Locate the cell with the specified text and output its (x, y) center coordinate. 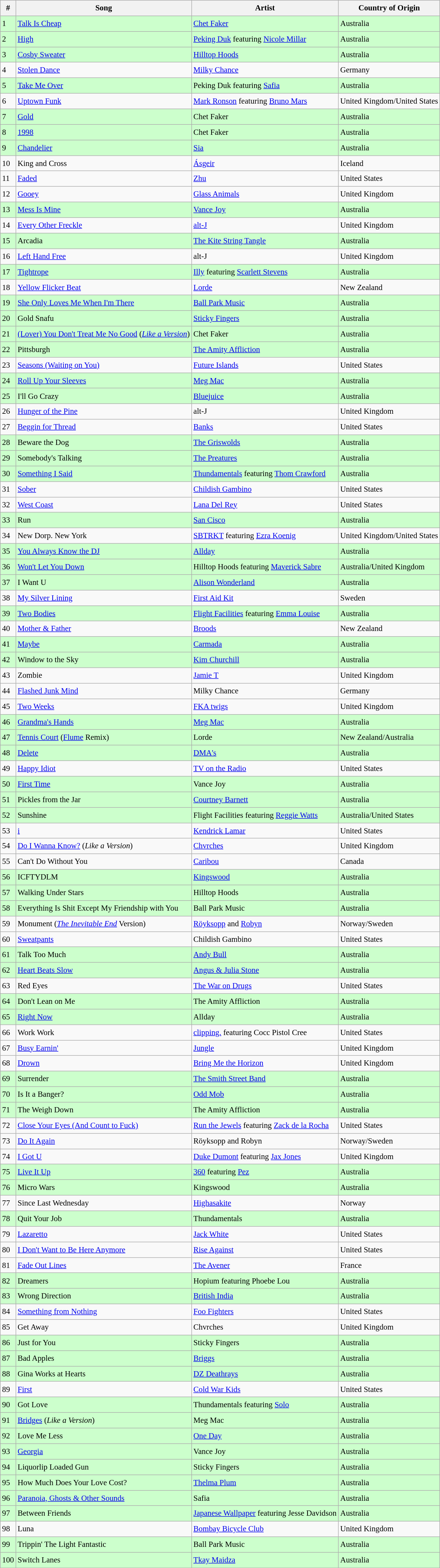
53 (8, 831)
Fade Out Lines (104, 1265)
89 (8, 1390)
88 (8, 1374)
12 (8, 194)
Roll Up Your Sleeves (104, 380)
Just for You (104, 1343)
The Kite String Tangle (265, 241)
43 (8, 676)
Busy Earnin' (104, 1048)
Dreamers (104, 1281)
62 (8, 970)
Micro Wars (104, 1188)
26 (8, 412)
Peking Duk featuring Nicole Millar (265, 40)
San Cisco (265, 520)
Gina Works at Hearts (104, 1374)
Alison Wonderland (265, 582)
DMA's (265, 753)
28 (8, 443)
Pickles from the Jar (104, 800)
14 (8, 225)
Rise Against (265, 1250)
11 (8, 179)
93 (8, 1451)
Every Other Freckle (104, 225)
37 (8, 582)
Happy Idiot (104, 769)
66 (8, 1033)
Take Me Over (104, 86)
Get Away (104, 1327)
59 (8, 924)
29 (8, 458)
I'll Go Crazy (104, 396)
50 (8, 784)
77 (8, 1203)
Is It a Banger? (104, 1094)
67 (8, 1048)
Got Love (104, 1405)
360 featuring Pez (265, 1172)
Beware the Dog (104, 443)
47 (8, 737)
Jamie T (265, 676)
45 (8, 706)
9 (8, 148)
Australia/United Kingdom (389, 567)
61 (8, 955)
Between Friends (104, 1514)
Luna (104, 1529)
1 (8, 24)
96 (8, 1498)
25 (8, 396)
How Much Does Your Love Cost? (104, 1482)
90 (8, 1405)
55 (8, 861)
Iceland (389, 164)
70 (8, 1094)
SBTRKT featuring Ezra Koenig (265, 536)
The Avener (265, 1265)
51 (8, 800)
34 (8, 536)
35 (8, 552)
54 (8, 846)
Zhu (265, 179)
Beggin for Thread (104, 427)
Broods (265, 629)
Liquorlip Loaded Gun (104, 1467)
Gooey (104, 194)
75 (8, 1172)
Ásgeir (265, 164)
Andy Bull (265, 955)
Monument (The Inevitable End Version) (104, 924)
Maybe (104, 645)
Sia (265, 148)
Two Weeks (104, 706)
Norway (389, 1203)
41 (8, 645)
Grandma's Hands (104, 722)
98 (8, 1529)
56 (8, 877)
You Always Know the DJ (104, 552)
The Weigh Down (104, 1110)
Georgia (104, 1451)
Work Work (104, 1033)
Kim Churchill (265, 660)
Chandelier (104, 148)
My Silver Lining (104, 598)
TV on the Radio (265, 769)
15 (8, 241)
Tennis Court (Flume Remix) (104, 737)
27 (8, 427)
Jack White (265, 1234)
Heart Beats Slow (104, 970)
Glass Animals (265, 194)
Illy featuring Scarlett Stevens (265, 272)
The Griswolds (265, 443)
Left Hand Free (104, 256)
Briggs (265, 1358)
Gold (104, 116)
One Day (265, 1436)
Right Now (104, 1017)
Sweden (389, 598)
Somebody's Talking (104, 458)
The War on Drugs (265, 986)
Bad Apples (104, 1358)
Sweatpants (104, 939)
Can't Do Without You (104, 861)
Walking Under Stars (104, 893)
78 (8, 1218)
(Lover) You Don't Treat Me No Good (Like a Version) (104, 334)
I Want U (104, 582)
60 (8, 939)
Lazaretto (104, 1234)
The Preatures (265, 458)
New Dorp. New York (104, 536)
Kendrick Lamar (265, 831)
Seasons (Waiting on You) (104, 365)
44 (8, 691)
22 (8, 349)
# (8, 8)
Country of Origin (389, 8)
Yellow Flicker Beat (104, 288)
5 (8, 86)
Talk Too Much (104, 955)
40 (8, 629)
71 (8, 1110)
Canada (389, 861)
18 (8, 288)
New Zealand/Australia (389, 737)
Japanese Wallpaper featuring Jesse Davidson (265, 1514)
Trippin' The Light Fantastic (104, 1545)
Artist (265, 8)
Wrong Direction (104, 1296)
The Smith Street Band (265, 1079)
69 (8, 1079)
Thundamentals featuring Thom Crawford (265, 474)
Do I Wanna Know? (Like a Version) (104, 846)
Future Islands (265, 365)
16 (8, 256)
Carmada (265, 645)
West Coast (104, 505)
2 (8, 40)
20 (8, 319)
British India (265, 1296)
68 (8, 1064)
i (104, 831)
Jungle (265, 1048)
Two Bodies (104, 613)
13 (8, 210)
Switch Lanes (104, 1560)
Flight Facilities featuring Reggie Watts (265, 815)
19 (8, 303)
Lana Del Rey (265, 505)
Highasakite (265, 1203)
86 (8, 1343)
Mark Ronson featuring Bruno Mars (265, 101)
38 (8, 598)
Stolen Dance (104, 70)
Won't Let You Down (104, 567)
Don't Lean on Me (104, 1001)
63 (8, 986)
Safia (265, 1498)
80 (8, 1250)
Run (104, 520)
33 (8, 520)
92 (8, 1436)
King and Cross (104, 164)
Talk Is Cheap (104, 24)
72 (8, 1125)
97 (8, 1514)
Australia/United States (389, 815)
24 (8, 380)
DZ Deathrays (265, 1374)
Pittsburgh (104, 349)
39 (8, 613)
Everything Is Shit Except My Friendship with You (104, 909)
76 (8, 1188)
8 (8, 132)
49 (8, 769)
I Got U (104, 1157)
Live It Up (104, 1172)
Drown (104, 1064)
Hilltop Hoods featuring Maverick Sabre (265, 567)
91 (8, 1421)
First Time (104, 784)
82 (8, 1281)
73 (8, 1141)
95 (8, 1482)
Caribou (265, 861)
81 (8, 1265)
Thundamentals featuring Solo (265, 1405)
36 (8, 567)
57 (8, 893)
Arcadia (104, 241)
52 (8, 815)
Foo Fighters (265, 1312)
100 (8, 1560)
10 (8, 164)
Bring Me the Horizon (265, 1064)
Cold War Kids (265, 1390)
1998 (104, 132)
Run the Jewels featuring Zack de la Rocha (265, 1125)
3 (8, 55)
46 (8, 722)
Duke Dumont featuring Jax Jones (265, 1157)
87 (8, 1358)
Something from Nothing (104, 1312)
Gold Snafu (104, 319)
clipping. featuring Cocc Pistol Cree (265, 1033)
She Only Loves Me When I'm There (104, 303)
Close Your Eyes (And Count to Fuck) (104, 1125)
I Don't Want to Be Here Anymore (104, 1250)
79 (8, 1234)
42 (8, 660)
Tkay Maidza (265, 1560)
48 (8, 753)
High (104, 40)
Since Last Wednesday (104, 1203)
58 (8, 909)
Bridges (Like a Version) (104, 1421)
Odd Mob (265, 1094)
Window to the Sky (104, 660)
Thundamentals (265, 1218)
Surrender (104, 1079)
Red Eyes (104, 986)
32 (8, 505)
21 (8, 334)
Something I Said (104, 474)
65 (8, 1017)
Mother & Father (104, 629)
Mess Is Mine (104, 210)
Sober (104, 489)
Hopium featuring Phoebe Lou (265, 1281)
Faded (104, 179)
Love Me Less (104, 1436)
Paranoia, Ghosts & Other Sounds (104, 1498)
4 (8, 70)
23 (8, 365)
Flight Facilities featuring Emma Louise (265, 613)
Cosby Sweater (104, 55)
Sunshine (104, 815)
Uptown Funk (104, 101)
Angus & Julia Stone (265, 970)
64 (8, 1001)
Courtney Barnett (265, 800)
Tightrope (104, 272)
Banks (265, 427)
Do It Again (104, 1141)
Flashed Junk Mind (104, 691)
Delete (104, 753)
30 (8, 474)
83 (8, 1296)
94 (8, 1467)
31 (8, 489)
Zombie (104, 676)
84 (8, 1312)
99 (8, 1545)
First (104, 1390)
74 (8, 1157)
First Aid Kit (265, 598)
Quit Your Job (104, 1218)
17 (8, 272)
Peking Duk featuring Safia (265, 86)
85 (8, 1327)
Bluejuice (265, 396)
ICFTYDLM (104, 877)
Bombay Bicycle Club (265, 1529)
7 (8, 116)
France (389, 1265)
FKA twigs (265, 706)
Thelma Plum (265, 1482)
Song (104, 8)
Hunger of the Pine (104, 412)
6 (8, 101)
